Provide the (X, Y) coordinate of the cell's center where the given text is located.  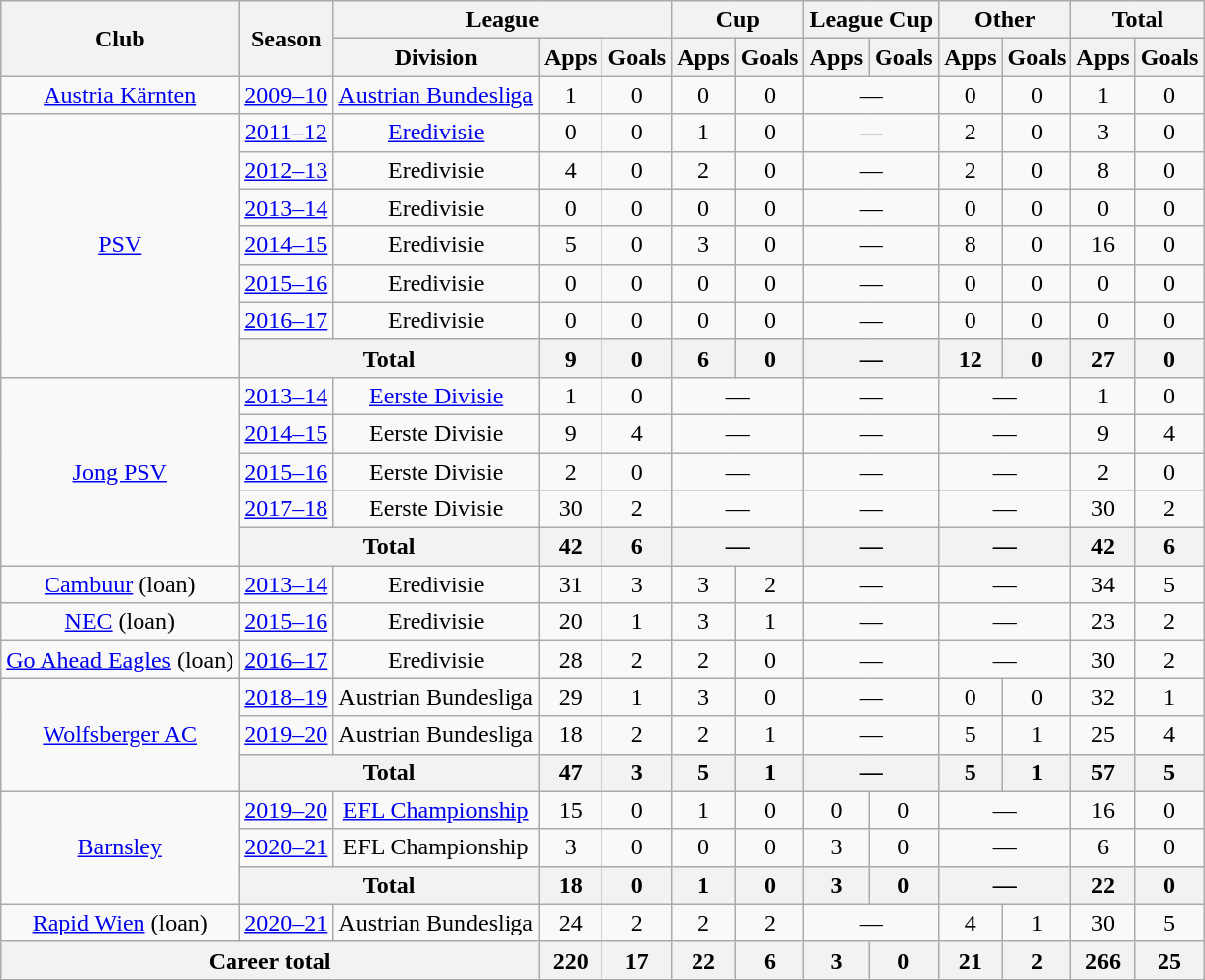
31 (570, 584)
24 (570, 923)
12 (971, 358)
PSV (121, 245)
29 (570, 697)
Austria Kärnten (121, 95)
Season (287, 39)
League (503, 20)
Career total (270, 960)
21 (971, 960)
Barnsley (121, 847)
2017–18 (287, 509)
17 (637, 960)
Go Ahead Eagles (loan) (121, 660)
2011–12 (287, 133)
220 (570, 960)
47 (570, 772)
Division (436, 57)
Club (121, 39)
Cambuur (loan) (121, 584)
27 (1103, 358)
28 (570, 660)
34 (1103, 584)
20 (570, 622)
Rapid Wien (loan) (121, 923)
2009–10 (287, 95)
Cup (738, 20)
266 (1103, 960)
2018–19 (287, 697)
NEC (loan) (121, 622)
Jong PSV (121, 471)
Wolfsberger AC (121, 735)
League Cup (872, 20)
2012–13 (287, 170)
23 (1103, 622)
32 (1103, 697)
Other (1005, 20)
57 (1103, 772)
15 (570, 810)
